Detect which cell encompasses the target text, then output its [X, Y] center coordinate. 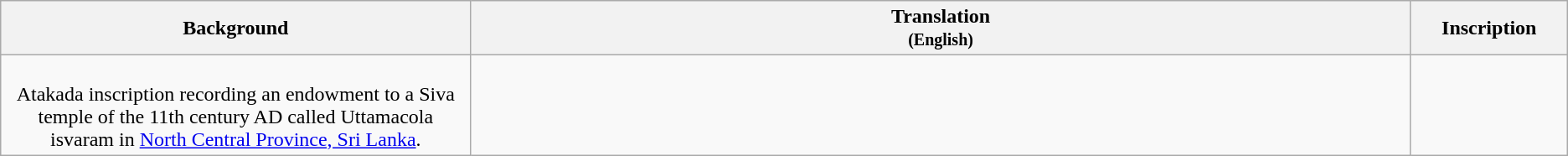
Inscription [1489, 29]
Background [236, 29]
Translation(English) [941, 29]
Atakada inscription recording an endowment to a Siva temple of the 11th century AD called Uttamacola isvaram in North Central Province, Sri Lanka. [236, 106]
